Detect which cell encompasses the target text, then output its (X, Y) center coordinate. 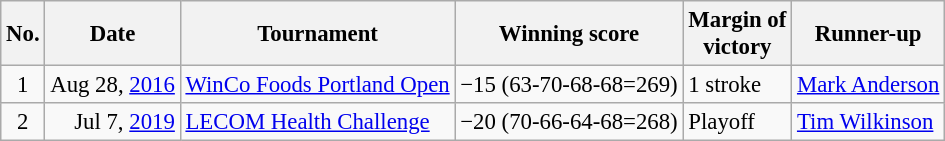
Aug 28, 2016 (112, 85)
Date (112, 34)
Tim Wilkinson (868, 122)
Margin ofvictory (738, 34)
Runner-up (868, 34)
2 (23, 122)
Mark Anderson (868, 85)
−15 (63-70-68-68=269) (569, 85)
LECOM Health Challenge (318, 122)
Jul 7, 2019 (112, 122)
Playoff (738, 122)
1 (23, 85)
Winning score (569, 34)
−20 (70-66-64-68=268) (569, 122)
Tournament (318, 34)
WinCo Foods Portland Open (318, 85)
1 stroke (738, 85)
No. (23, 34)
